Return (x, y) of the center of cell containing provided text 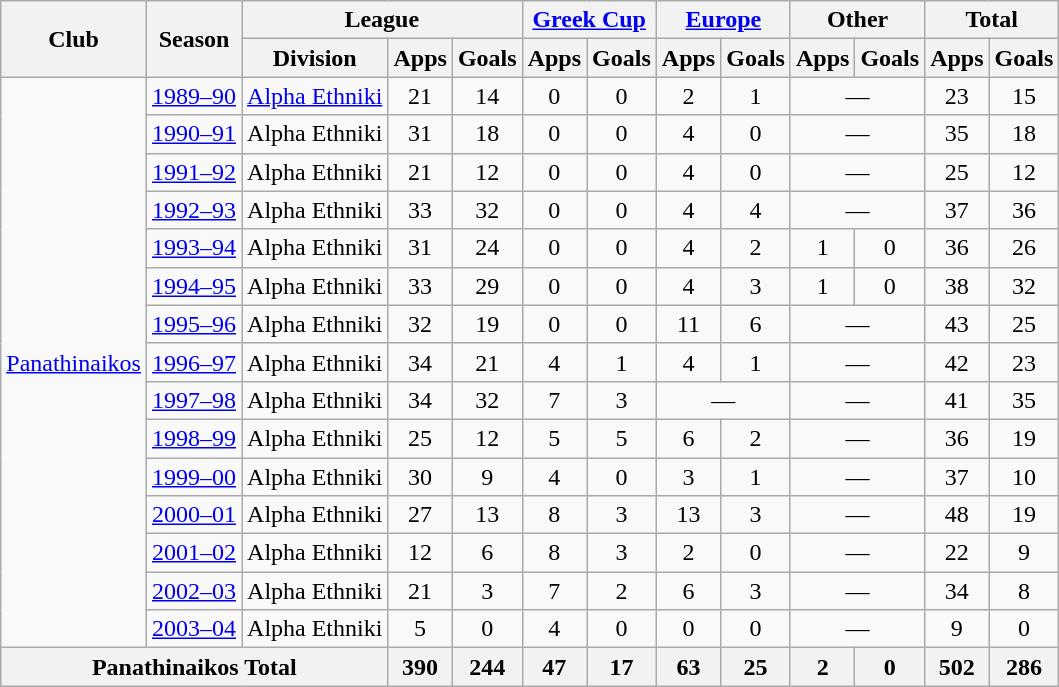
390 (420, 667)
42 (957, 362)
48 (957, 515)
43 (957, 324)
1990–91 (194, 134)
14 (487, 96)
Division (315, 58)
27 (420, 515)
League (382, 20)
10 (1024, 477)
1998–99 (194, 438)
15 (1024, 96)
Panathinaikos (74, 362)
1999–00 (194, 477)
1997–98 (194, 400)
244 (487, 667)
29 (487, 286)
1994–95 (194, 286)
Season (194, 39)
1993–94 (194, 248)
11 (688, 324)
30 (420, 477)
2002–03 (194, 591)
24 (487, 248)
2000–01 (194, 515)
63 (688, 667)
502 (957, 667)
47 (554, 667)
1991–92 (194, 172)
Club (74, 39)
41 (957, 400)
17 (622, 667)
Panathinaikos Total (194, 667)
286 (1024, 667)
2001–02 (194, 553)
Greek Cup (589, 20)
Other (857, 20)
Europe (723, 20)
1996–97 (194, 362)
22 (957, 553)
1989–90 (194, 96)
1995–96 (194, 324)
38 (957, 286)
26 (1024, 248)
1992–93 (194, 210)
Total (992, 20)
2003–04 (194, 629)
